Extract the (X, Y) coordinate from the center of the cell holding the provided text.  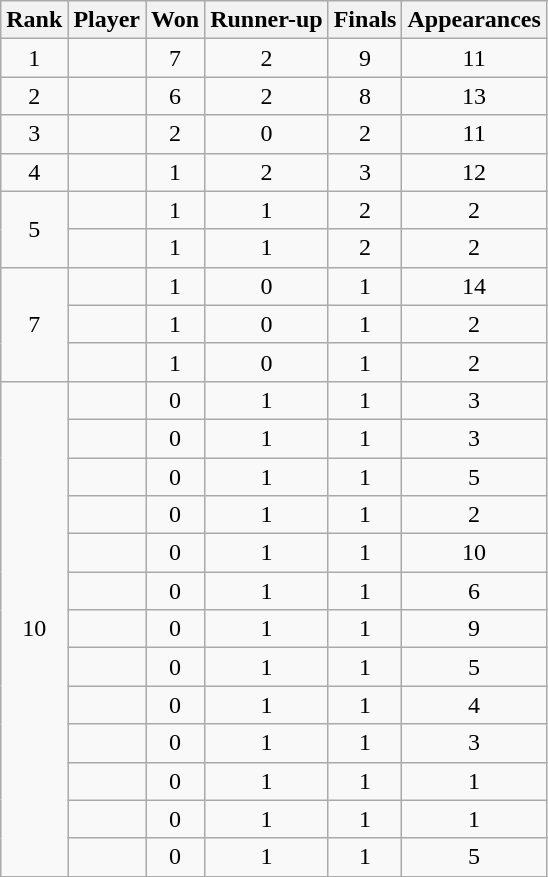
Appearances (474, 20)
Won (176, 20)
13 (474, 96)
Player (107, 20)
8 (365, 96)
12 (474, 172)
Runner-up (267, 20)
Rank (34, 20)
Finals (365, 20)
14 (474, 286)
